Search for the cell housing the specified text and yield its (x, y) center coordinate. 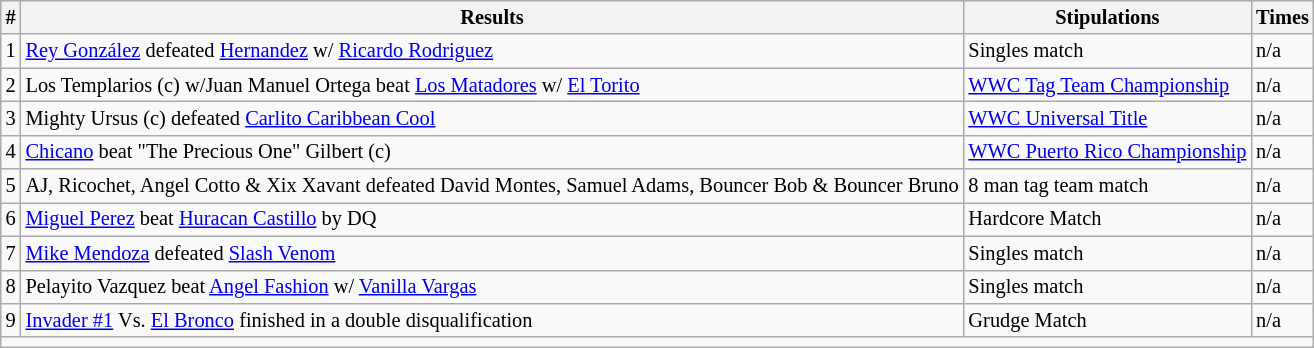
Mike Mendoza defeated Slash Venom (492, 253)
Mighty Ursus (c) defeated Carlito Caribbean Cool (492, 118)
Results (492, 17)
# (11, 17)
Miguel Perez beat Huracan Castillo by DQ (492, 219)
3 (11, 118)
2 (11, 85)
Times (1282, 17)
Pelayito Vazquez beat Angel Fashion w/ Vanilla Vargas (492, 287)
Los Templarios (c) w/Juan Manuel Ortega beat Los Matadores w/ El Torito (492, 85)
Hardcore Match (1108, 219)
Grudge Match (1108, 320)
8 man tag team match (1108, 186)
WWC Puerto Rico Championship (1108, 152)
4 (11, 152)
Stipulations (1108, 17)
Chicano beat "The Precious One" Gilbert (c) (492, 152)
WWC Universal Title (1108, 118)
1 (11, 51)
8 (11, 287)
6 (11, 219)
5 (11, 186)
9 (11, 320)
Invader #1 Vs. El Bronco finished in a double disqualification (492, 320)
Rey González defeated Hernandez w/ Ricardo Rodriguez (492, 51)
WWC Tag Team Championship (1108, 85)
AJ, Ricochet, Angel Cotto & Xix Xavant defeated David Montes, Samuel Adams, Bouncer Bob & Bouncer Bruno (492, 186)
7 (11, 253)
